Return [x, y] of the center of cell containing provided text 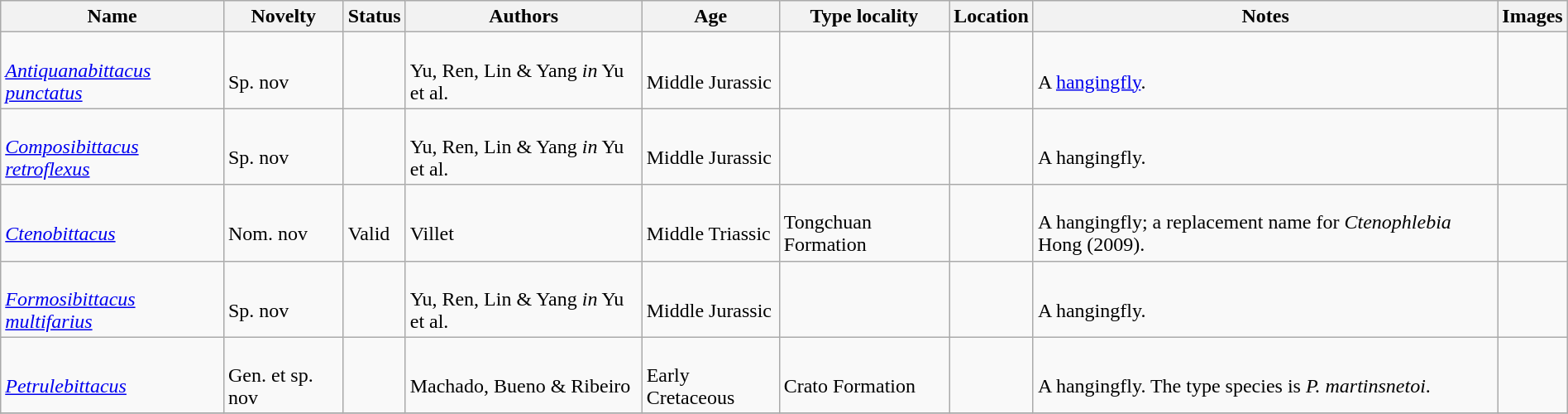
Images [1532, 17]
Name [112, 17]
Formosibittacus multifarius [112, 299]
Petrulebittacus [112, 375]
Authors [523, 17]
A hangingfly; a replacement name for Ctenophlebia Hong (2009). [1265, 223]
Type locality [864, 17]
Crato Formation [864, 375]
Valid [374, 223]
Villet [523, 223]
Early Cretaceous [710, 375]
Notes [1265, 17]
Machado, Bueno & Ribeiro [523, 375]
Gen. et sp. nov [283, 375]
A hangingfly. The type species is P. martinsnetoi. [1265, 375]
Middle Triassic [710, 223]
Ctenobittacus [112, 223]
Nom. nov [283, 223]
Age [710, 17]
Antiquanabittacus punctatus [112, 70]
Tongchuan Formation [864, 223]
Status [374, 17]
Composibittacus retroflexus [112, 147]
Novelty [283, 17]
Location [992, 17]
